Determine the [x, y] coordinate at the center of the cell enclosing the given text.  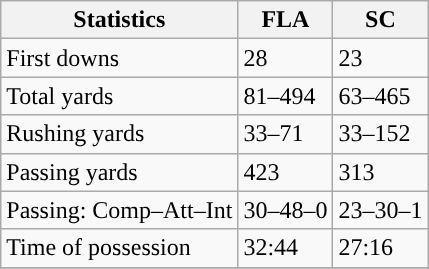
81–494 [286, 96]
313 [380, 172]
Statistics [120, 20]
28 [286, 58]
Passing: Comp–Att–Int [120, 210]
FLA [286, 20]
First downs [120, 58]
Passing yards [120, 172]
33–152 [380, 134]
23–30–1 [380, 210]
27:16 [380, 248]
63–465 [380, 96]
Total yards [120, 96]
23 [380, 58]
32:44 [286, 248]
423 [286, 172]
SC [380, 20]
Time of possession [120, 248]
33–71 [286, 134]
30–48–0 [286, 210]
Rushing yards [120, 134]
